Locate the cell with the specified text and output its (x, y) center coordinate. 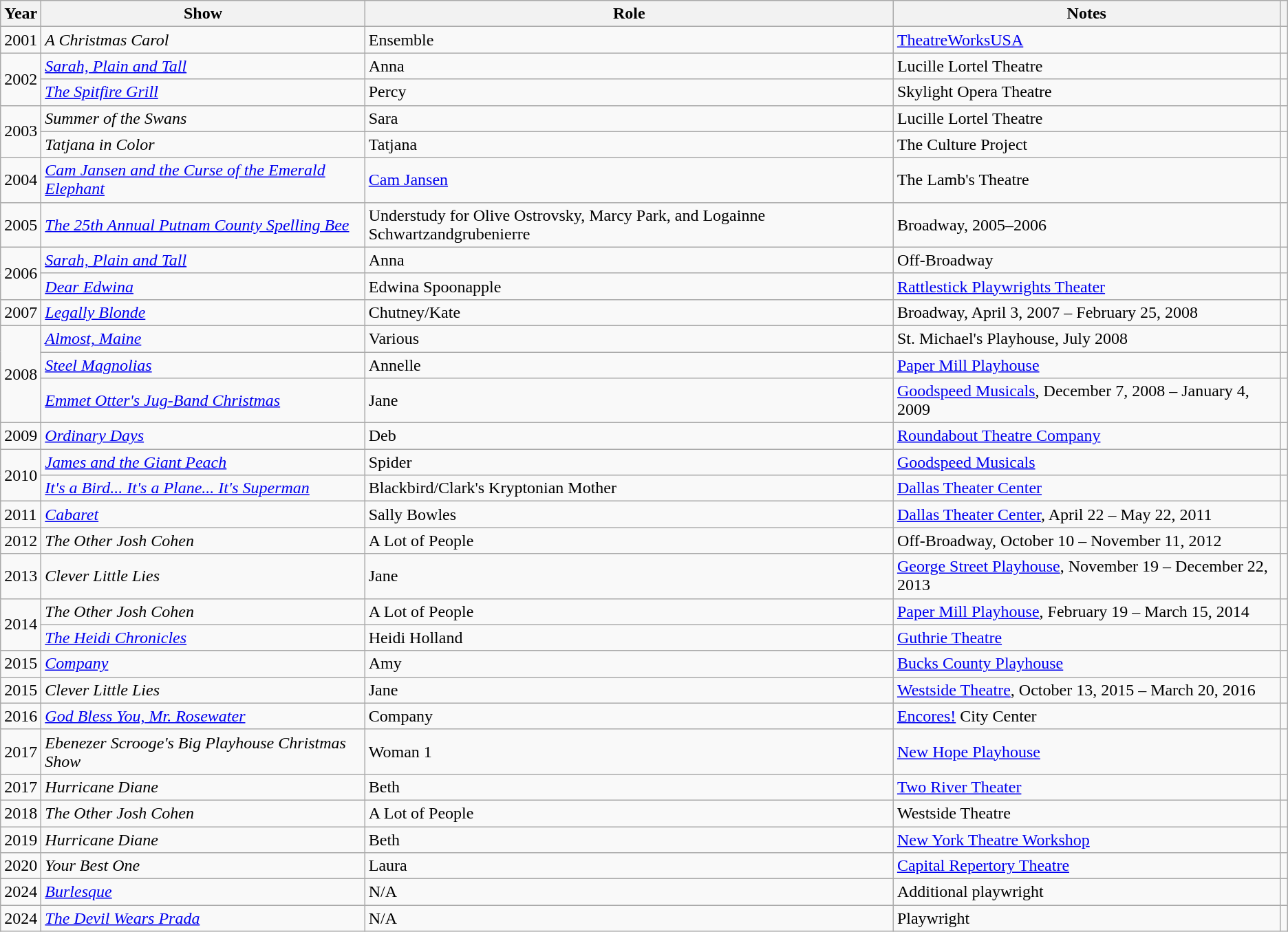
Chutney/Kate (629, 312)
2010 (21, 475)
Bucks County Playhouse (1086, 664)
The 25th Annual Putnam County Spelling Bee (203, 224)
2006 (21, 273)
Additional playwright (1086, 892)
2019 (21, 840)
2012 (21, 541)
TheatreWorksUSA (1086, 40)
Paper Mill Playhouse (1086, 365)
Year (21, 14)
Emmet Otter's Jug-Band Christmas (203, 400)
Cam Jansen (629, 180)
Dear Edwina (203, 286)
Edwina Spoonapple (629, 286)
Capital Repertory Theatre (1086, 866)
2009 (21, 436)
Rattlestick Playwrights Theater (1086, 286)
2020 (21, 866)
Blackbird/Clark's Kryptonian Mother (629, 488)
Show (203, 14)
Broadway, 2005–2006 (1086, 224)
Understudy for Olive Ostrovsky, Marcy Park, and Logainne Schwartzandgrubenierre (629, 224)
Amy (629, 664)
2004 (21, 180)
Broadway, April 3, 2007 – February 25, 2008 (1086, 312)
2008 (21, 374)
St. Michael's Playhouse, July 2008 (1086, 338)
Playwright (1086, 918)
Tatjana (629, 144)
Dallas Theater Center, April 22 – May 22, 2011 (1086, 514)
Summer of the Swans (203, 118)
New York Theatre Workshop (1086, 840)
Westside Theatre, October 13, 2015 – March 20, 2016 (1086, 690)
2014 (21, 625)
Paper Mill Playhouse, February 19 – March 15, 2014 (1086, 611)
New Hope Playhouse (1086, 751)
Deb (629, 436)
Laura (629, 866)
Role (629, 14)
Almost, Maine (203, 338)
2005 (21, 224)
Steel Magnolias (203, 365)
A Christmas Carol (203, 40)
Notes (1086, 14)
The Culture Project (1086, 144)
The Lamb's Theatre (1086, 180)
The Devil Wears Prada (203, 918)
Tatjana in Color (203, 144)
The Spitfire Grill (203, 92)
Off-Broadway (1086, 260)
Roundabout Theatre Company (1086, 436)
Cam Jansen and the Curse of the Emerald Elephant (203, 180)
Various (629, 338)
Your Best One (203, 866)
Woman 1 (629, 751)
Percy (629, 92)
2001 (21, 40)
It's a Bird... It's a Plane... It's Superman (203, 488)
2003 (21, 131)
Ebenezer Scrooge's Big Playhouse Christmas Show (203, 751)
Sara (629, 118)
Ensemble (629, 40)
2011 (21, 514)
Annelle (629, 365)
Spider (629, 462)
2002 (21, 79)
2016 (21, 716)
Goodspeed Musicals, December 7, 2008 – January 4, 2009 (1086, 400)
Encores! City Center (1086, 716)
Legally Blonde (203, 312)
Burlesque (203, 892)
Dallas Theater Center (1086, 488)
The Heidi Chronicles (203, 638)
James and the Giant Peach (203, 462)
Westside Theatre (1086, 813)
Sally Bowles (629, 514)
Off-Broadway, October 10 – November 11, 2012 (1086, 541)
Cabaret (203, 514)
2007 (21, 312)
God Bless You, Mr. Rosewater (203, 716)
Guthrie Theatre (1086, 638)
2018 (21, 813)
Two River Theater (1086, 787)
Ordinary Days (203, 436)
Skylight Opera Theatre (1086, 92)
2013 (21, 576)
George Street Playhouse, November 19 – December 22, 2013 (1086, 576)
Heidi Holland (629, 638)
Goodspeed Musicals (1086, 462)
